Determine the (x, y) coordinate at the center of the cell enclosing the given text.  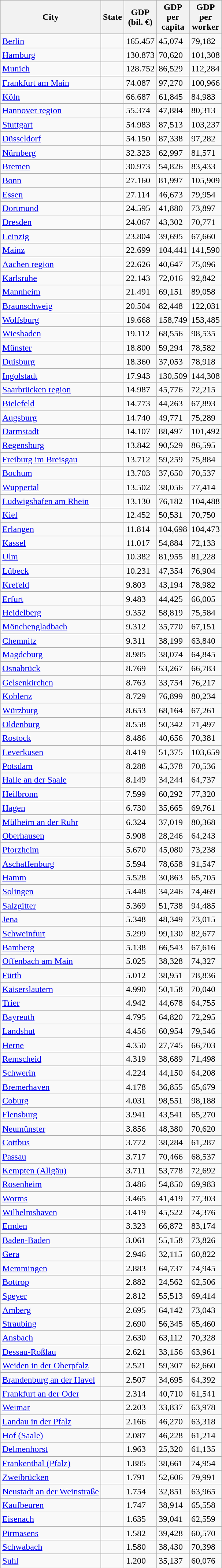
Ingolstadt (51, 376)
60,954 (173, 1031)
74,469 (206, 892)
70,328 (206, 1338)
3.941 (140, 1115)
Mannheim (51, 292)
54,850 (173, 1184)
2.166 (140, 1421)
2.695 (140, 1310)
8.149 (140, 780)
82,677 (206, 933)
32.323 (140, 152)
2.812 (140, 1296)
71,497 (206, 724)
2.882 (140, 1282)
83,174 (206, 1226)
5.448 (140, 892)
40,656 (173, 738)
18.800 (140, 348)
Pirmasens (51, 1533)
32,115 (173, 1254)
59,307 (173, 1366)
83,433 (206, 166)
34,244 (173, 780)
9.311 (140, 641)
141,590 (206, 250)
Eisenach (51, 1519)
Kempten (Allgäu) (51, 1171)
60,822 (206, 1254)
Würzburg (51, 710)
Koblenz (51, 696)
78,582 (206, 348)
101,492 (206, 432)
Rostock (51, 738)
1.200 (140, 1561)
Bremen (51, 166)
1.963 (140, 1449)
63,112 (173, 1338)
2.203 (140, 1408)
Duisburg (51, 362)
27.160 (140, 180)
Erfurt (51, 599)
38,328 (173, 961)
10.231 (140, 571)
Solingen (51, 892)
105,909 (206, 180)
87,338 (173, 138)
28,246 (173, 836)
Frankenthal (Pfalz) (51, 1463)
43,194 (173, 585)
Pforzheim (51, 850)
78,918 (206, 362)
4.350 (140, 1045)
Ulm (51, 557)
45,776 (173, 389)
87,513 (173, 125)
22.626 (140, 264)
91,547 (206, 863)
46,270 (173, 1421)
100,966 (206, 83)
Mönchengladbach (51, 626)
130,509 (173, 376)
Salzgitter (51, 906)
Oberhausen (51, 836)
101,308 (206, 55)
2.507 (140, 1380)
79,182 (206, 41)
89,058 (206, 292)
45,074 (173, 41)
2.521 (140, 1366)
48,349 (173, 920)
40,647 (173, 264)
Karlsruhe (51, 278)
Hamm (51, 878)
Trier (51, 1003)
4.795 (140, 1017)
45,080 (173, 850)
67,261 (206, 710)
64,243 (206, 836)
Amberg (51, 1310)
Bayreuth (51, 1017)
Neustadt an der Weinstraße (51, 1491)
Düsseldorf (51, 138)
Jena (51, 920)
73,015 (206, 920)
Regensburg (51, 445)
Cottbus (51, 1143)
44,678 (173, 1003)
66,783 (206, 669)
60,570 (206, 1533)
Weiden in der Oberpfalz (51, 1366)
10.382 (140, 557)
18.360 (140, 362)
99,130 (173, 933)
19.112 (140, 334)
64,142 (173, 1310)
24.595 (140, 208)
74,945 (206, 1268)
9.312 (140, 626)
37,053 (173, 362)
67,616 (206, 947)
Krefeld (51, 585)
Worms (51, 1198)
66,543 (173, 947)
51,375 (173, 752)
64,208 (206, 1073)
Brandenburg an der Havel (51, 1380)
39,428 (173, 1533)
103,237 (206, 125)
50,531 (173, 515)
27.114 (140, 195)
9.352 (140, 613)
94,485 (206, 906)
70,750 (206, 515)
3.772 (140, 1143)
50,342 (173, 724)
44,263 (173, 403)
70,537 (206, 473)
Schwerin (51, 1073)
86,529 (173, 69)
32,851 (173, 1491)
48,380 (173, 1129)
1.635 (140, 1519)
51,738 (173, 906)
19.668 (140, 320)
45,378 (173, 766)
27,745 (173, 1045)
5.369 (140, 906)
62,997 (173, 152)
54.983 (140, 125)
73,897 (206, 208)
70,536 (206, 766)
2.883 (140, 1268)
Remscheid (51, 1059)
Saarbrücken region (51, 389)
92,842 (206, 278)
38,074 (173, 655)
46,673 (173, 195)
Wiesbaden (51, 334)
Mülheim an der Ruhr (51, 822)
8.729 (140, 696)
24.067 (140, 222)
67,151 (206, 626)
38,284 (173, 1143)
1.747 (140, 1505)
77,414 (206, 487)
Neumünster (51, 1129)
6.730 (140, 808)
165.457 (140, 41)
5.348 (140, 920)
State (112, 17)
Flensburg (51, 1115)
Coburg (51, 1101)
3.711 (140, 1171)
4.224 (140, 1073)
53,778 (173, 1171)
Ludwigshafen am Rhein (51, 501)
41,419 (173, 1198)
Berlin (51, 41)
70,398 (206, 1547)
69,761 (206, 808)
3.856 (140, 1129)
Fürth (51, 975)
34,695 (173, 1380)
72,133 (206, 543)
Kaufbeuren (51, 1505)
49,771 (173, 417)
1.582 (140, 1533)
3.323 (140, 1226)
Rosenheim (51, 1184)
2.087 (140, 1435)
3.717 (140, 1157)
66,872 (173, 1226)
Bielefeld (51, 403)
73,043 (206, 1310)
Leipzig (51, 236)
4.178 (140, 1087)
13.130 (140, 501)
36,855 (173, 1087)
64,392 (206, 1380)
1.885 (140, 1463)
65,460 (206, 1324)
8.653 (140, 710)
40,710 (173, 1394)
4.319 (140, 1059)
Stuttgart (51, 125)
Landshut (51, 1031)
60,076 (206, 1561)
Wolfsburg (51, 320)
72,016 (173, 278)
81,571 (206, 152)
66,005 (206, 599)
75,096 (206, 264)
2.621 (140, 1352)
Bochum (51, 473)
104,698 (173, 529)
Heilbronn (51, 794)
55,513 (173, 1296)
12.452 (140, 515)
2.630 (140, 1338)
69,414 (206, 1296)
Chemnitz (51, 641)
47,884 (173, 111)
Ansbach (51, 1338)
Bremerhaven (51, 1087)
20.504 (140, 306)
11.017 (140, 543)
79,991 (206, 1477)
35,137 (173, 1561)
38,430 (173, 1547)
59,259 (173, 459)
14.773 (140, 403)
76,182 (173, 501)
55,158 (173, 1240)
1.754 (140, 1491)
74.087 (140, 83)
13.502 (140, 487)
158,749 (173, 320)
74,327 (206, 961)
76,217 (206, 683)
24,562 (173, 1282)
38,951 (173, 975)
Hof (Saale) (51, 1435)
98,551 (173, 1101)
Darmstadt (51, 432)
153,485 (206, 320)
63,978 (206, 1408)
79,546 (206, 1031)
Munich (51, 69)
70,381 (206, 738)
90,529 (173, 445)
44,150 (173, 1073)
3.419 (140, 1212)
76,904 (206, 571)
4.031 (140, 1101)
104,441 (173, 250)
25,320 (173, 1449)
Offenbach am Main (51, 961)
54,884 (173, 543)
Herne (51, 1045)
Freiburg im Breisgau (51, 459)
9.483 (140, 599)
37,650 (173, 473)
33,754 (173, 683)
63,318 (206, 1421)
5.594 (140, 863)
Köln (51, 97)
Aachen region (51, 264)
50,158 (173, 989)
34,246 (173, 892)
43,541 (173, 1115)
Schweinfurt (51, 933)
80,313 (206, 111)
69,151 (173, 292)
38,661 (173, 1463)
38,056 (173, 487)
5.528 (140, 878)
72,692 (206, 1171)
14.107 (140, 432)
74,954 (206, 1463)
Münster (51, 348)
30.973 (140, 166)
GDPperworker (206, 17)
144,308 (206, 376)
61,135 (206, 1449)
Speyer (51, 1296)
5.670 (140, 850)
33,156 (173, 1352)
Magdeburg (51, 655)
77,320 (206, 794)
41,880 (173, 208)
63,840 (206, 641)
38,199 (173, 641)
Frankfurt an der Oder (51, 1394)
54,826 (173, 166)
79,954 (206, 195)
71,498 (206, 1059)
Zweibrücken (51, 1477)
City (51, 17)
3.465 (140, 1198)
67,660 (206, 236)
Leverkusen (51, 752)
45,522 (173, 1212)
70,466 (173, 1157)
8.763 (140, 683)
67,893 (206, 403)
44,425 (173, 599)
1.791 (140, 1477)
Kassel (51, 543)
62,559 (206, 1519)
78,836 (206, 975)
72,215 (206, 389)
62,660 (206, 1366)
69,983 (206, 1184)
Wuppertal (51, 487)
112,284 (206, 69)
55.374 (140, 111)
75,884 (206, 459)
Wilhelmshaven (51, 1212)
88,497 (173, 432)
Kiel (51, 515)
103,659 (206, 752)
1.580 (140, 1547)
17.943 (140, 376)
13.703 (140, 473)
61,287 (206, 1143)
59,294 (173, 348)
11.814 (140, 529)
Braunschweig (51, 306)
52,606 (173, 1477)
66.687 (140, 97)
Hamburg (51, 55)
13.842 (140, 445)
128.752 (140, 69)
63,961 (206, 1352)
77,303 (206, 1198)
Weimar (51, 1408)
Baden-Baden (51, 1240)
73,238 (206, 850)
65,558 (206, 1505)
68,537 (206, 1157)
75,289 (206, 417)
54.150 (140, 138)
Potsdam (51, 766)
21.491 (140, 292)
4.456 (140, 1031)
81,228 (206, 557)
73,826 (206, 1240)
Hagen (51, 808)
97,282 (206, 138)
58,819 (173, 613)
3.061 (140, 1240)
2.946 (140, 1254)
2.314 (140, 1394)
GDPpercapita (173, 17)
43,302 (173, 222)
81,997 (173, 180)
3.486 (140, 1184)
23.804 (140, 236)
22.143 (140, 278)
5.138 (140, 947)
68,556 (173, 334)
Aschaffenburg (51, 863)
75,584 (206, 613)
9.803 (140, 585)
35,770 (173, 626)
5.908 (140, 836)
Gelsenkirchen (51, 683)
53,267 (173, 669)
Erlangen (51, 529)
97,270 (173, 83)
14.987 (140, 389)
8.486 (140, 738)
8.419 (140, 752)
Memmingen (51, 1268)
8.769 (140, 669)
64,845 (206, 655)
Essen (51, 195)
39,695 (173, 236)
72,295 (206, 1017)
Passau (51, 1157)
62,506 (206, 1282)
84,983 (206, 97)
63,965 (206, 1491)
56,345 (173, 1324)
46,228 (173, 1435)
Suhl (51, 1561)
39,041 (173, 1519)
64,755 (206, 1003)
61,845 (173, 97)
GDP(bil. €) (140, 17)
Augsburg (51, 417)
Bottrop (51, 1282)
13.712 (140, 459)
Bonn (51, 180)
38,914 (173, 1505)
66,703 (206, 1045)
65,705 (206, 878)
Lübeck (51, 571)
82,448 (173, 306)
Nürnberg (51, 152)
78,658 (173, 863)
61,214 (206, 1435)
Kaiserslautern (51, 989)
Gera (51, 1254)
Frankfurt am Main (51, 83)
6.324 (140, 822)
Heidelberg (51, 613)
80,368 (206, 822)
68,164 (173, 710)
122,031 (206, 306)
76,899 (173, 696)
Delmenhorst (51, 1449)
Dessau-Roßlau (51, 1352)
70,771 (206, 222)
35,665 (173, 808)
65,270 (206, 1115)
78,982 (206, 585)
81,955 (173, 557)
86,595 (206, 445)
Oldenburg (51, 724)
98,535 (206, 334)
7.599 (140, 794)
4.990 (140, 989)
8.288 (140, 766)
98,188 (206, 1101)
Emden (51, 1226)
Mainz (51, 250)
47,354 (173, 571)
Dresden (51, 222)
5.012 (140, 975)
5.025 (140, 961)
4.942 (140, 1003)
33,837 (173, 1408)
130.873 (140, 55)
Hannover region (51, 111)
8.985 (140, 655)
22.699 (140, 250)
60,292 (173, 794)
64,820 (173, 1017)
80,234 (206, 696)
Dortmund (51, 208)
Bamberg (51, 947)
5.299 (140, 933)
8.558 (140, 724)
Landau in der Pfalz (51, 1421)
74,376 (206, 1212)
14.740 (140, 417)
104,473 (206, 529)
61,541 (206, 1394)
37,019 (173, 822)
Straubing (51, 1324)
30,863 (173, 878)
Osnabrück (51, 669)
65,679 (206, 1087)
Halle an der Saale (51, 780)
104,488 (206, 501)
70,040 (206, 989)
38,689 (173, 1059)
Schwabach (51, 1547)
2.690 (140, 1324)
